Provide the [x, y] coordinate of the cell's center where the given text is located.  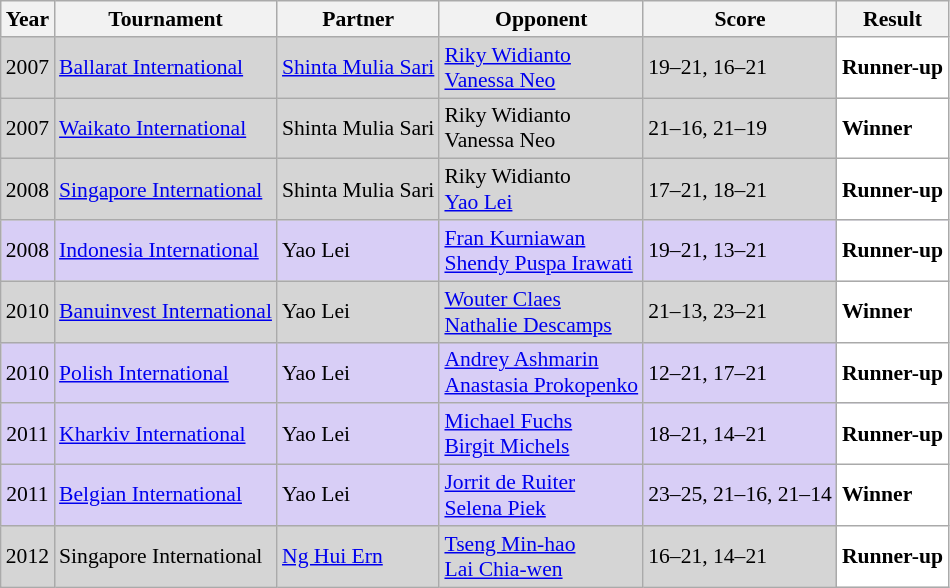
Year [28, 19]
Result [892, 19]
2012 [28, 556]
Polish International [166, 372]
21–13, 23–21 [740, 312]
Opponent [541, 19]
16–21, 14–21 [740, 556]
21–16, 21–19 [740, 128]
19–21, 13–21 [740, 250]
Score [740, 19]
Belgian International [166, 496]
Fran Kurniawan Shendy Puspa Irawati [541, 250]
Jorrit de Ruiter Selena Piek [541, 496]
Wouter Claes Nathalie Descamps [541, 312]
Ng Hui Ern [358, 556]
Michael Fuchs Birgit Michels [541, 434]
12–21, 17–21 [740, 372]
Partner [358, 19]
Tournament [166, 19]
19–21, 16–21 [740, 68]
Riky Widianto Yao Lei [541, 190]
Kharkiv International [166, 434]
Andrey Ashmarin Anastasia Prokopenko [541, 372]
18–21, 14–21 [740, 434]
Indonesia International [166, 250]
17–21, 18–21 [740, 190]
Banuinvest International [166, 312]
23–25, 21–16, 21–14 [740, 496]
Waikato International [166, 128]
Tseng Min-hao Lai Chia-wen [541, 556]
Ballarat International [166, 68]
